From the cell containing the given text, extract its center point as (X, Y) coordinate. 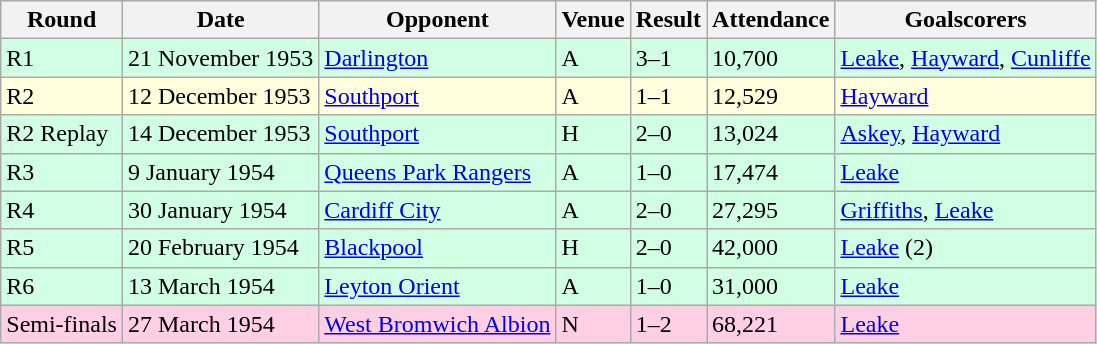
3–1 (668, 58)
Queens Park Rangers (438, 172)
Attendance (771, 20)
R4 (62, 210)
13 March 1954 (220, 286)
Result (668, 20)
Semi-finals (62, 324)
Blackpool (438, 248)
21 November 1953 (220, 58)
68,221 (771, 324)
14 December 1953 (220, 134)
R6 (62, 286)
1–1 (668, 96)
Darlington (438, 58)
Leake, Hayward, Cunliffe (966, 58)
Askey, Hayward (966, 134)
Opponent (438, 20)
12 December 1953 (220, 96)
42,000 (771, 248)
1–2 (668, 324)
31,000 (771, 286)
9 January 1954 (220, 172)
Griffiths, Leake (966, 210)
10,700 (771, 58)
Hayward (966, 96)
Leyton Orient (438, 286)
27 March 1954 (220, 324)
R1 (62, 58)
R2 Replay (62, 134)
Venue (593, 20)
12,529 (771, 96)
20 February 1954 (220, 248)
Leake (2) (966, 248)
17,474 (771, 172)
27,295 (771, 210)
R5 (62, 248)
Date (220, 20)
R3 (62, 172)
30 January 1954 (220, 210)
Cardiff City (438, 210)
Round (62, 20)
Goalscorers (966, 20)
N (593, 324)
R2 (62, 96)
West Bromwich Albion (438, 324)
13,024 (771, 134)
